For the text-containing cell, return its midpoint in (X, Y) coordinate format. 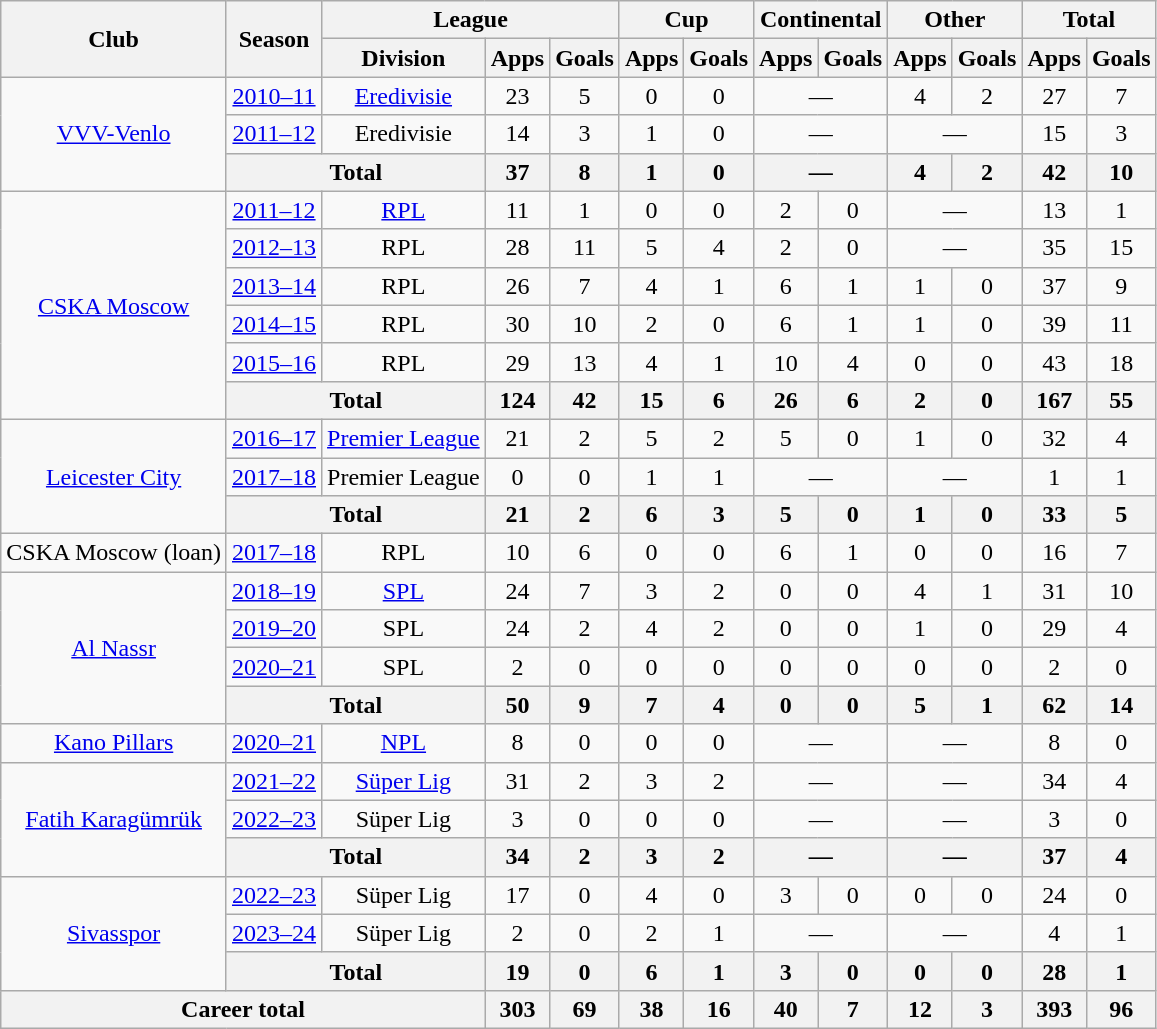
38 (651, 1009)
2010–11 (274, 96)
40 (786, 1009)
Al Nassr (114, 648)
39 (1054, 324)
2012–13 (274, 248)
2015–16 (274, 362)
Season (274, 39)
Continental (821, 20)
CSKA Moscow (loan) (114, 553)
19 (517, 971)
69 (585, 1009)
167 (1054, 400)
32 (1054, 438)
30 (517, 324)
393 (1054, 1009)
2018–19 (274, 591)
Division (404, 58)
VVV-Venlo (114, 134)
Other (955, 20)
Fatih Karagümrük (114, 819)
55 (1121, 400)
62 (1054, 705)
League (471, 20)
43 (1054, 362)
Career total (243, 1009)
23 (517, 96)
2014–15 (274, 324)
Club (114, 39)
Cup (686, 20)
303 (517, 1009)
17 (517, 895)
96 (1121, 1009)
2021–22 (274, 781)
27 (1054, 96)
Leicester City (114, 476)
50 (517, 705)
Sivasspor (114, 933)
12 (920, 1009)
NPL (404, 743)
Kano Pillars (114, 743)
18 (1121, 362)
CSKA Moscow (114, 305)
2023–24 (274, 933)
2016–17 (274, 438)
2013–14 (274, 286)
33 (1054, 515)
35 (1054, 248)
124 (517, 400)
2019–20 (274, 629)
